Find where the given text appears and provide that cell's center as [X, Y] coordinate. 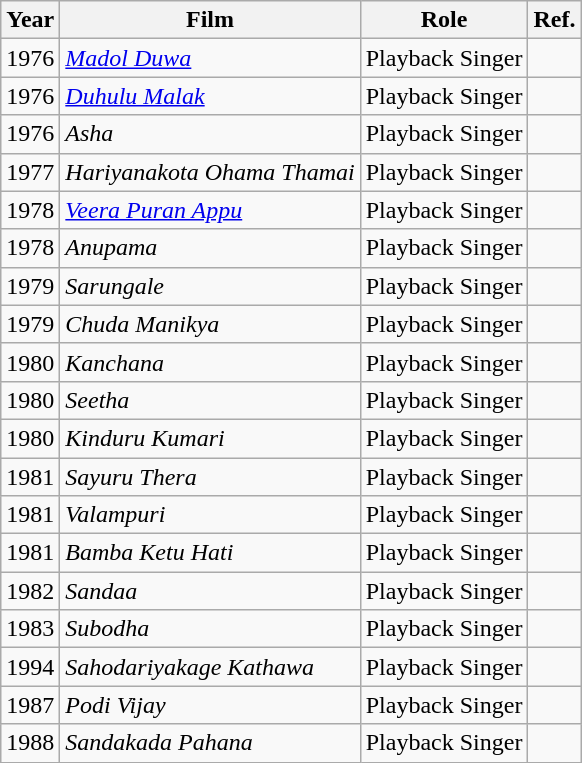
1977 [30, 172]
Year [30, 20]
Sahodariyakage Kathawa [210, 667]
1987 [30, 705]
Asha [210, 134]
Madol Duwa [210, 58]
1982 [30, 591]
Sandaa [210, 591]
Seetha [210, 400]
1988 [30, 743]
Sandakada Pahana [210, 743]
1983 [30, 629]
Bamba Ketu Hati [210, 553]
Valampuri [210, 515]
Sayuru Thera [210, 477]
Chuda Manikya [210, 324]
1994 [30, 667]
Role [444, 20]
Film [210, 20]
Sarungale [210, 286]
Ref. [554, 20]
Kanchana [210, 362]
Hariyanakota Ohama Thamai [210, 172]
Podi Vijay [210, 705]
Anupama [210, 248]
Veera Puran Appu [210, 210]
Subodha [210, 629]
Duhulu Malak [210, 96]
Kinduru Kumari [210, 438]
